Search for the cell housing the specified text and yield its [X, Y] center coordinate. 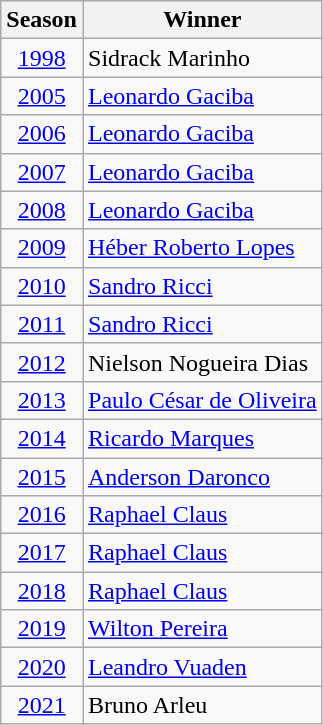
2013 [42, 400]
2016 [42, 515]
Leandro Vuaden [202, 667]
2021 [42, 705]
2019 [42, 629]
2010 [42, 286]
2012 [42, 362]
Season [42, 20]
Paulo César de Oliveira [202, 400]
2015 [42, 477]
Anderson Daronco [202, 477]
1998 [42, 58]
2005 [42, 96]
Bruno Arleu [202, 705]
Ricardo Marques [202, 438]
2006 [42, 134]
Winner [202, 20]
2017 [42, 553]
Sidrack Marinho [202, 58]
Héber Roberto Lopes [202, 248]
2018 [42, 591]
2011 [42, 324]
2008 [42, 210]
2007 [42, 172]
Wilton Pereira [202, 629]
2014 [42, 438]
2009 [42, 248]
2020 [42, 667]
Nielson Nogueira Dias [202, 362]
